Detect which cell encompasses the target text, then output its [X, Y] center coordinate. 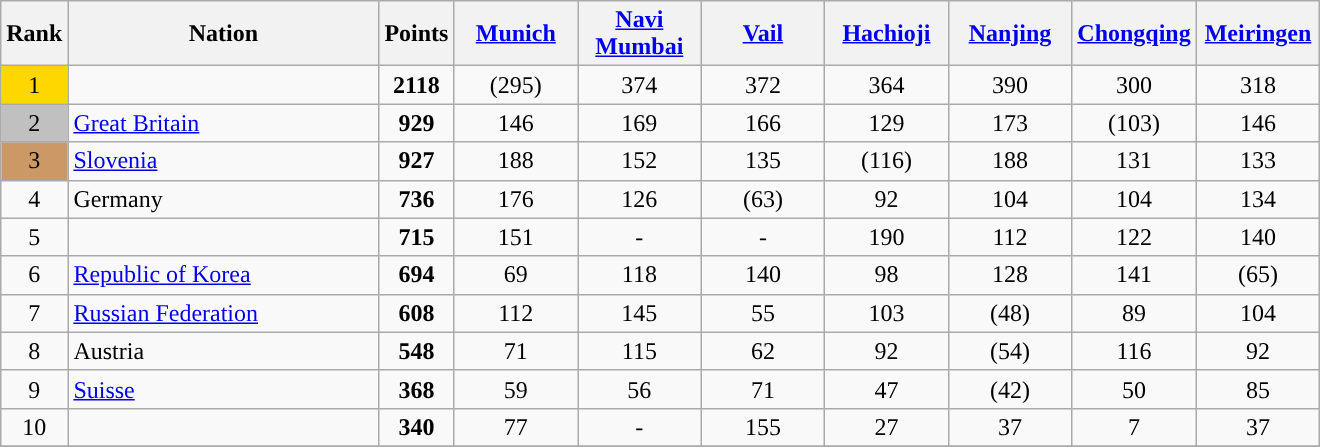
169 [640, 123]
Navi Mumbai [640, 34]
190 [887, 237]
69 [516, 275]
390 [1010, 85]
118 [640, 275]
318 [1258, 85]
(65) [1258, 275]
(48) [1010, 313]
(295) [516, 85]
Great Britain [224, 123]
5 [34, 237]
155 [763, 427]
141 [1134, 275]
Slovenia [224, 161]
929 [416, 123]
548 [416, 351]
(42) [1010, 389]
47 [887, 389]
89 [1134, 313]
Munich [516, 34]
(116) [887, 161]
27 [887, 427]
Vail [763, 34]
Republic of Korea [224, 275]
694 [416, 275]
131 [1134, 161]
8 [34, 351]
129 [887, 123]
151 [516, 237]
300 [1134, 85]
115 [640, 351]
340 [416, 427]
Suisse [224, 389]
(63) [763, 199]
Austria [224, 351]
126 [640, 199]
98 [887, 275]
1 [34, 85]
128 [1010, 275]
56 [640, 389]
Germany [224, 199]
135 [763, 161]
10 [34, 427]
176 [516, 199]
927 [416, 161]
2 [34, 123]
374 [640, 85]
Hachioji [887, 34]
50 [1134, 389]
3 [34, 161]
103 [887, 313]
62 [763, 351]
55 [763, 313]
134 [1258, 199]
372 [763, 85]
6 [34, 275]
Chongqing [1134, 34]
Rank [34, 34]
116 [1134, 351]
122 [1134, 237]
364 [887, 85]
736 [416, 199]
77 [516, 427]
9 [34, 389]
145 [640, 313]
166 [763, 123]
(54) [1010, 351]
2118 [416, 85]
Points [416, 34]
(103) [1134, 123]
133 [1258, 161]
59 [516, 389]
Nanjing [1010, 34]
Meiringen [1258, 34]
4 [34, 199]
152 [640, 161]
368 [416, 389]
173 [1010, 123]
715 [416, 237]
608 [416, 313]
Nation [224, 34]
85 [1258, 389]
Russian Federation [224, 313]
